Capture the cell that displays the provided text and extract its [x, y] central coordinate. 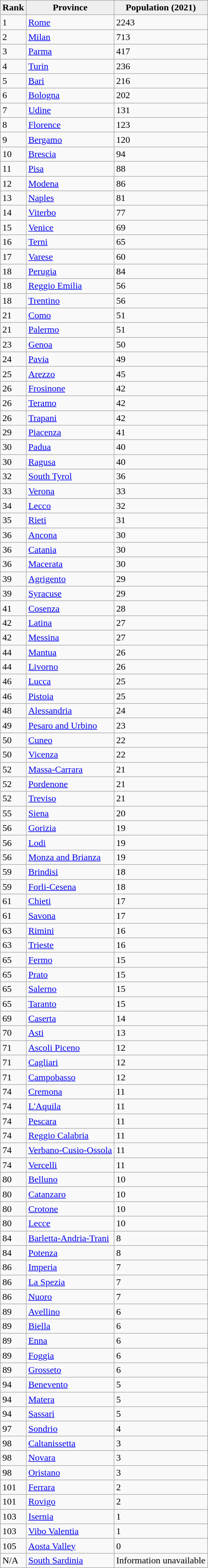
Bergamo [70, 139]
Verona [70, 491]
Forli-Cesena [70, 886]
Aosta Valley [70, 1546]
Arezzo [70, 374]
60 [161, 257]
Matera [70, 1399]
713 [161, 37]
Sondrio [70, 1429]
Biella [70, 1326]
N/A [13, 1560]
Pescara [70, 1121]
Caserta [70, 1018]
35 [13, 520]
Trentino [70, 301]
105 [13, 1546]
Terni [70, 242]
Avellino [70, 1311]
Palermo [70, 330]
Bari [70, 81]
Brescia [70, 154]
Asti [70, 1033]
88 [161, 169]
Cagliari [70, 1062]
Genoa [70, 344]
Livorno [70, 667]
Salerno [70, 989]
Vicenza [70, 755]
Enna [70, 1341]
Prato [70, 975]
Pordenone [70, 784]
L'Aquila [70, 1106]
South Tyrol [70, 476]
Alessandria [70, 711]
77 [161, 213]
123 [161, 125]
Rovigo [70, 1502]
Piacenza [70, 433]
417 [161, 52]
Reggio Emilia [70, 286]
55 [13, 813]
Population (2021) [161, 8]
La Spezia [70, 1282]
Belluno [70, 1180]
Vercelli [70, 1165]
Latina [70, 623]
Foggia [70, 1355]
31 [161, 520]
Campobasso [70, 1077]
Novara [70, 1458]
Pisa [70, 169]
Rimini [70, 931]
Information unavailable [161, 1560]
Rieti [70, 520]
236 [161, 66]
Province [70, 8]
Lecce [70, 1224]
20 [161, 813]
Agrigento [70, 579]
Bologna [70, 95]
Pavia [70, 359]
Monza and Brianza [70, 857]
Ferrara [70, 1487]
Ascoli Piceno [70, 1048]
Reggio Calabria [70, 1136]
Lodi [70, 843]
Parma [70, 52]
70 [13, 1033]
Cosenza [70, 608]
Teramo [70, 403]
Perugia [70, 271]
28 [161, 608]
Oristano [70, 1473]
Rome [70, 22]
Padua [70, 447]
34 [13, 506]
Catanzaro [70, 1194]
Ancona [70, 535]
45 [161, 374]
Udine [70, 110]
Brindisi [70, 872]
Ragusa [70, 462]
Benevento [70, 1385]
Trieste [70, 945]
Frosinone [70, 388]
Fermo [70, 960]
Barletta-Andria-Trani [70, 1238]
Crotone [70, 1209]
0 [161, 1546]
Naples [70, 198]
Florence [70, 125]
Trapani [70, 418]
Lucca [70, 682]
Cremona [70, 1092]
Imperia [70, 1267]
Caltanissetta [70, 1443]
South Sardinia [70, 1560]
Macerata [70, 564]
Viterbo [70, 213]
Catania [70, 550]
Verbano-Cusio-Ossola [70, 1150]
Siena [70, 813]
Messina [70, 637]
Syracuse [70, 593]
Isernia [70, 1516]
Venice [70, 227]
Rank [13, 8]
Potenza [70, 1253]
Nuoro [70, 1297]
131 [161, 110]
120 [161, 139]
Vibo Valentia [70, 1531]
Lecco [70, 506]
Chieti [70, 901]
Gorizia [70, 828]
Taranto [70, 1004]
Treviso [70, 799]
48 [13, 711]
81 [161, 198]
Pistoia [70, 696]
Turin [70, 66]
97 [13, 1429]
202 [161, 95]
Cuneo [70, 740]
Massa-Carrara [70, 769]
9 [13, 139]
Grosseto [70, 1370]
Modena [70, 184]
Savona [70, 916]
Sassari [70, 1414]
Mantua [70, 652]
Milan [70, 37]
Varese [70, 257]
Pesaro and Urbino [70, 725]
Como [70, 315]
2243 [161, 22]
216 [161, 81]
